Provide the [X, Y] coordinate of the cell's center where the given text is located.  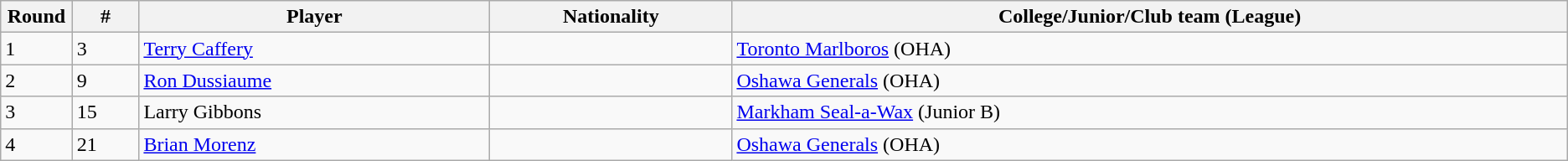
Nationality [611, 17]
Round [37, 17]
1 [37, 49]
College/Junior/Club team (League) [1149, 17]
Brian Morenz [315, 144]
15 [106, 112]
Ron Dussiaume [315, 80]
Larry Gibbons [315, 112]
Toronto Marlboros (OHA) [1149, 49]
# [106, 17]
4 [37, 144]
Player [315, 17]
Markham Seal-a-Wax (Junior B) [1149, 112]
21 [106, 144]
Terry Caffery [315, 49]
2 [37, 80]
9 [106, 80]
